Search for the cell housing the specified text and yield its (X, Y) center coordinate. 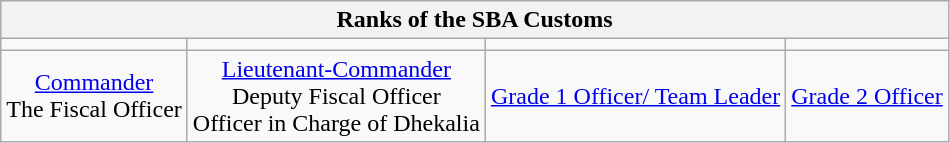
Commander The Fiscal Officer (94, 96)
Ranks of the SBA Customs (475, 20)
Grade 2 Officer (868, 96)
Lieutenant-CommanderDeputy Fiscal OfficerOfficer in Charge of Dhekalia (336, 96)
Grade 1 Officer/ Team Leader (635, 96)
